Determine the [X, Y] coordinate at the center of the cell enclosing the given text.  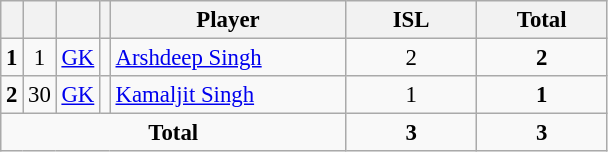
Arshdeep Singh [228, 58]
Kamaljit Singh [228, 95]
30 [40, 95]
Player [228, 20]
ISL [412, 20]
